Scan for the cell matching the given text and deliver its (X, Y) coordinate at center. 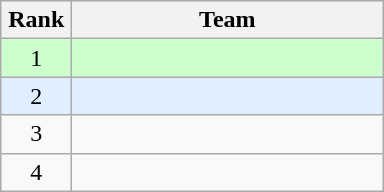
Rank (36, 20)
4 (36, 172)
1 (36, 58)
3 (36, 134)
Team (228, 20)
2 (36, 96)
